Find where the given text appears and provide that cell's center as (X, Y) coordinate. 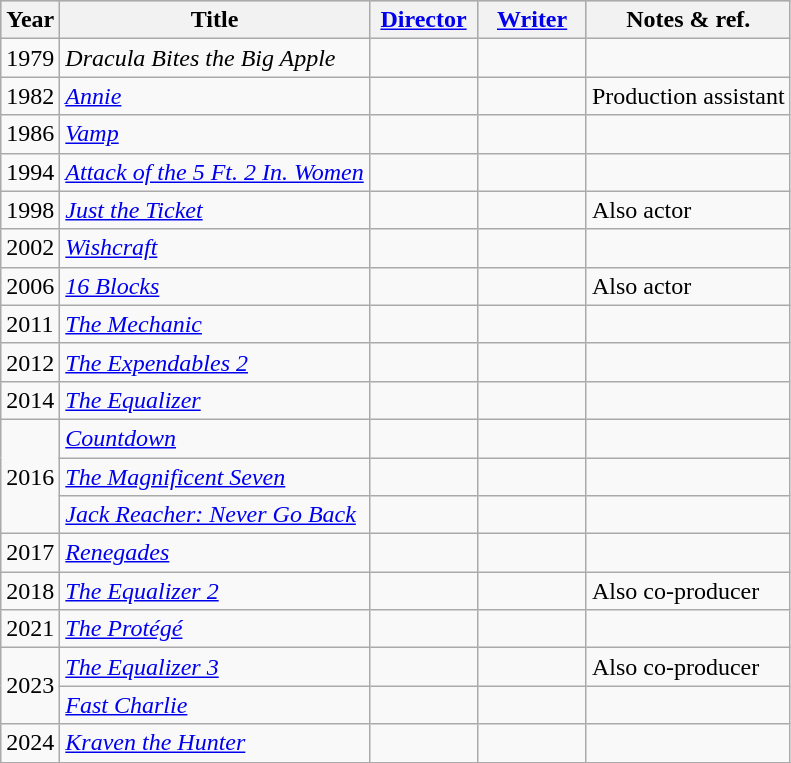
2021 (30, 629)
2016 (30, 476)
1982 (30, 96)
Dracula Bites the Big Apple (214, 58)
The Equalizer (214, 400)
Fast Charlie (214, 705)
2011 (30, 324)
Wishcraft (214, 248)
The Protégé (214, 629)
2018 (30, 591)
The Magnificent Seven (214, 477)
1979 (30, 58)
Kraven the Hunter (214, 743)
2006 (30, 286)
Notes & ref. (688, 20)
The Mechanic (214, 324)
Jack Reacher: Never Go Back (214, 515)
2017 (30, 553)
The Equalizer 2 (214, 591)
Attack of the 5 Ft. 2 In. Women (214, 172)
1994 (30, 172)
Production assistant (688, 96)
Renegades (214, 553)
2012 (30, 362)
Countdown (214, 438)
Year (30, 20)
The Expendables 2 (214, 362)
Just the Ticket (214, 210)
Annie (214, 96)
1998 (30, 210)
1986 (30, 134)
2002 (30, 248)
Director (424, 20)
Vamp (214, 134)
2024 (30, 743)
Title (214, 20)
2014 (30, 400)
2023 (30, 686)
Writer (532, 20)
16 Blocks (214, 286)
The Equalizer 3 (214, 667)
